From the cell containing the given text, extract its center point as (x, y) coordinate. 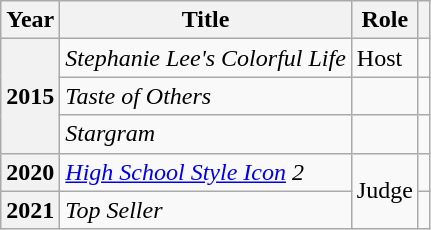
Role (384, 20)
2021 (30, 210)
2015 (30, 96)
Host (384, 58)
Stargram (206, 134)
Stephanie Lee's Colorful Life (206, 58)
2020 (30, 172)
Year (30, 20)
Title (206, 20)
Judge (384, 191)
Top Seller (206, 210)
Taste of Others (206, 96)
High School Style Icon 2 (206, 172)
